Search for the cell housing the specified text and yield its [X, Y] center coordinate. 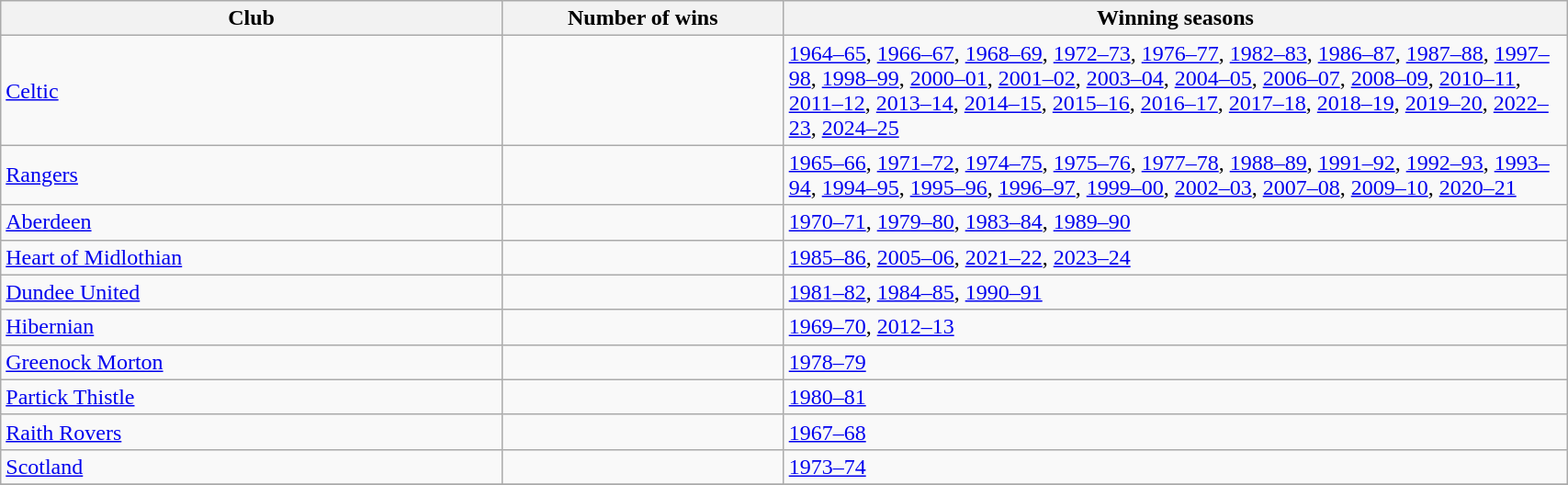
Greenock Morton [252, 362]
1980–81 [1175, 397]
1973–74 [1175, 467]
Scotland [252, 467]
1967–68 [1175, 432]
Raith Rovers [252, 432]
1978–79 [1175, 362]
Club [252, 18]
1969–70, 2012–13 [1175, 327]
1985–86, 2005–06, 2021–22, 2023–24 [1175, 257]
Dundee United [252, 292]
Aberdeen [252, 222]
Winning seasons [1175, 18]
Partick Thistle [252, 397]
Heart of Midlothian [252, 257]
1970–71, 1979–80, 1983–84, 1989–90 [1175, 222]
Hibernian [252, 327]
1981–82, 1984–85, 1990–91 [1175, 292]
Celtic [252, 90]
Rangers [252, 175]
Number of wins [643, 18]
